Return the (X, Y) coordinate for the center point of the cell that contains the specified text.  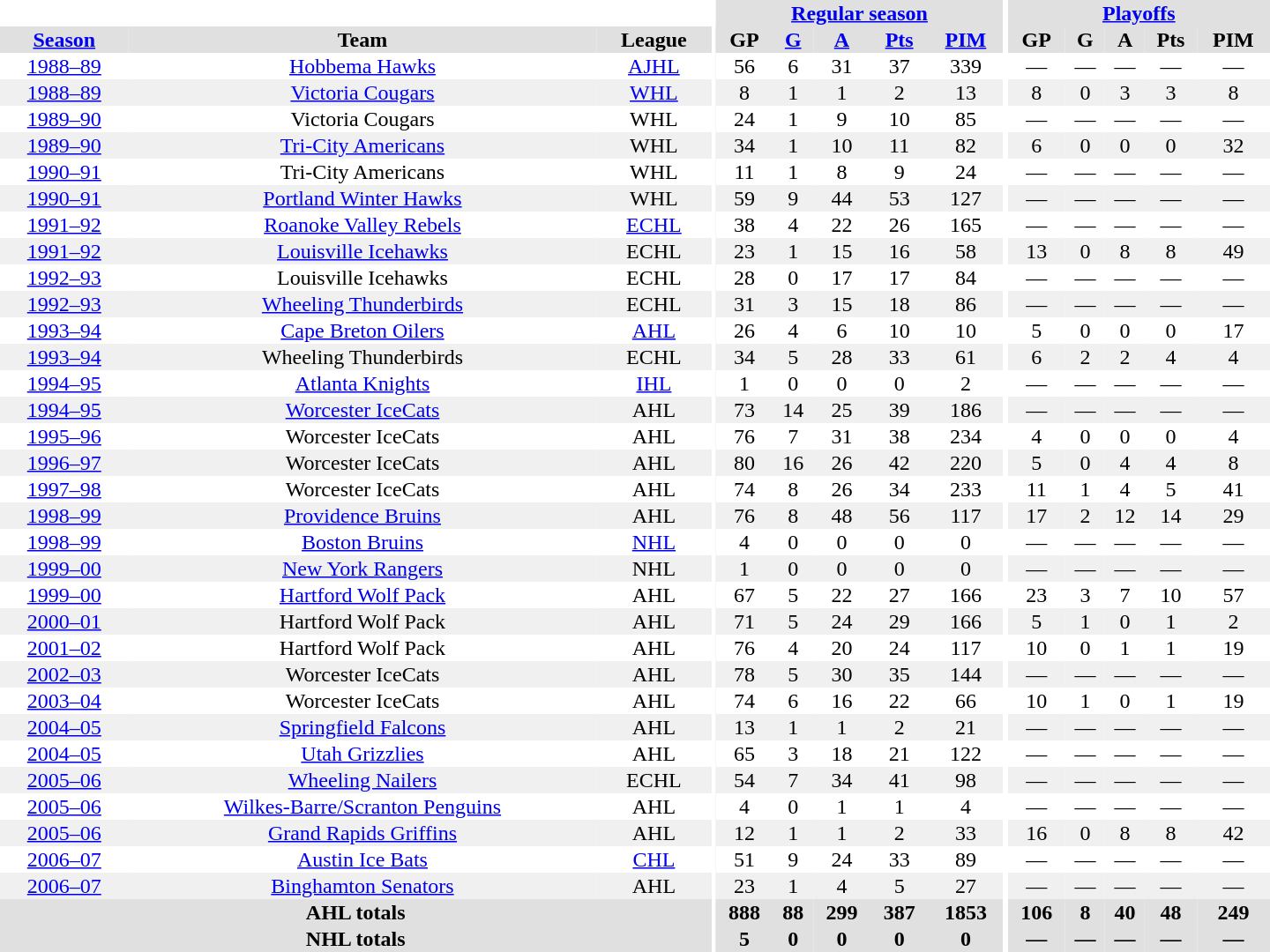
Grand Rapids Griffins (363, 833)
1995–96 (64, 436)
1996–97 (64, 463)
249 (1233, 912)
AHL totals (355, 912)
127 (965, 198)
Utah Grizzlies (363, 754)
Season (64, 40)
59 (744, 198)
Regular season (859, 13)
32 (1233, 145)
37 (900, 66)
New York Rangers (363, 569)
Portland Winter Hawks (363, 198)
1997–98 (64, 489)
40 (1125, 912)
Roanoke Valley Rebels (363, 225)
98 (965, 780)
Hobbema Hawks (363, 66)
30 (841, 674)
65 (744, 754)
58 (965, 251)
39 (900, 410)
25 (841, 410)
387 (900, 912)
86 (965, 304)
80 (744, 463)
NHL totals (355, 939)
67 (744, 595)
44 (841, 198)
CHL (654, 859)
78 (744, 674)
2000–01 (64, 621)
299 (841, 912)
888 (744, 912)
Binghamton Senators (363, 886)
71 (744, 621)
Springfield Falcons (363, 727)
1853 (965, 912)
Cape Breton Oilers (363, 331)
61 (965, 357)
Boston Bruins (363, 542)
165 (965, 225)
Austin Ice Bats (363, 859)
20 (841, 648)
106 (1037, 912)
35 (900, 674)
234 (965, 436)
Atlanta Knights (363, 383)
53 (900, 198)
Providence Bruins (363, 516)
89 (965, 859)
186 (965, 410)
122 (965, 754)
84 (965, 278)
Playoffs (1139, 13)
League (654, 40)
82 (965, 145)
220 (965, 463)
339 (965, 66)
88 (794, 912)
57 (1233, 595)
51 (744, 859)
2002–03 (64, 674)
2003–04 (64, 701)
144 (965, 674)
49 (1233, 251)
IHL (654, 383)
Team (363, 40)
233 (965, 489)
AJHL (654, 66)
54 (744, 780)
Wheeling Nailers (363, 780)
66 (965, 701)
Wilkes-Barre/Scranton Penguins (363, 807)
73 (744, 410)
2001–02 (64, 648)
85 (965, 119)
